Determine the [X, Y] coordinate at the center of the cell enclosing the given text.  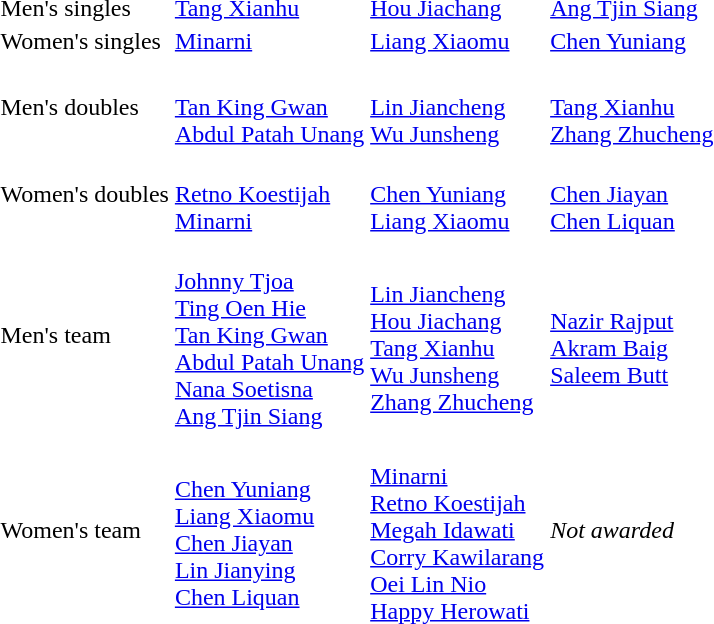
Lin JianchengHou JiachangTang XianhuWu JunshengZhang Zhucheng [458, 335]
Johnny TjoaTing Oen HieTan King GwanAbdul Patah UnangNana SoetisnaAng Tjin Siang [269, 335]
Tan King GwanAbdul Patah Unang [269, 107]
Chen YuniangLiang Xiaomu [458, 194]
Retno KoestijahMinarni [269, 194]
Lin JianchengWu Junsheng [458, 107]
Minarni [269, 41]
Liang Xiaomu [458, 41]
